Identify which cell holds the provided text, then report its (x, y) central coordinate. 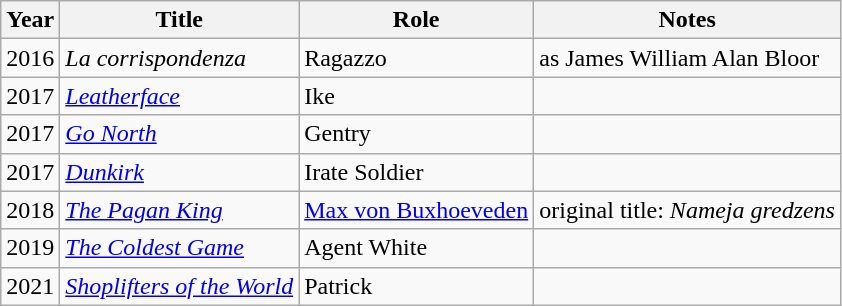
as James William Alan Bloor (688, 58)
2018 (30, 210)
Go North (180, 134)
Irate Soldier (416, 172)
Agent White (416, 248)
original title: Nameja gredzens (688, 210)
Leatherface (180, 96)
2021 (30, 286)
Max von Buxhoeveden (416, 210)
2016 (30, 58)
Patrick (416, 286)
Notes (688, 20)
Ike (416, 96)
Gentry (416, 134)
Year (30, 20)
2019 (30, 248)
Ragazzo (416, 58)
The Pagan King (180, 210)
Title (180, 20)
Dunkirk (180, 172)
La corrispondenza (180, 58)
The Coldest Game (180, 248)
Role (416, 20)
Shoplifters of the World (180, 286)
